Pinpoint the cell where the given text exists, returning its [x, y] midpoint coordinate. 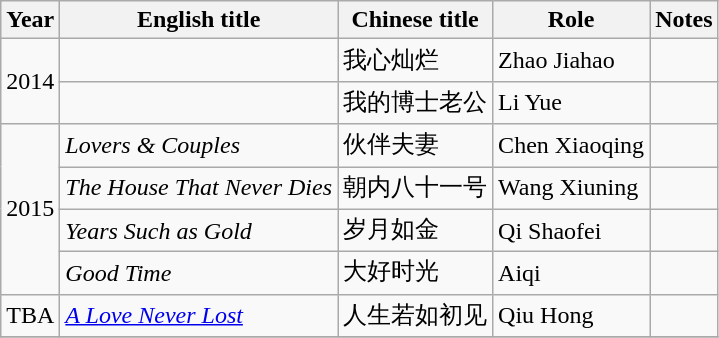
A Love Never Lost [199, 316]
Qi Shaofei [572, 230]
Lovers & Couples [199, 146]
伙伴夫妻 [416, 146]
Chen Xiaoqing [572, 146]
大好时光 [416, 274]
Role [572, 20]
人生若如初见 [416, 316]
Years Such as Gold [199, 230]
2014 [30, 82]
TBA [30, 316]
The House That Never Dies [199, 188]
朝内八十一号 [416, 188]
Li Yue [572, 102]
Good Time [199, 274]
English title [199, 20]
Qiu Hong [572, 316]
我心灿烂 [416, 60]
Chinese title [416, 20]
Year [30, 20]
我的博士老公 [416, 102]
2015 [30, 209]
岁月如金 [416, 230]
Aiqi [572, 274]
Wang Xiuning [572, 188]
Notes [684, 20]
Zhao Jiahao [572, 60]
